Determine the [x, y] coordinate at the center of the cell enclosing the given text.  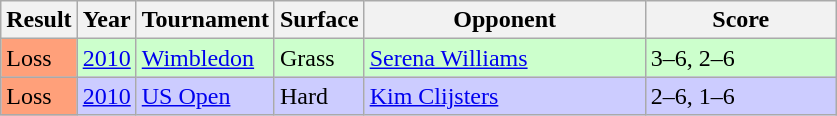
Result [39, 20]
2–6, 1–6 [740, 96]
Wimbledon [205, 58]
Score [740, 20]
Kim Clijsters [504, 96]
US Open [205, 96]
Grass [319, 58]
Opponent [504, 20]
Serena Williams [504, 58]
Year [106, 20]
3–6, 2–6 [740, 58]
Surface [319, 20]
Hard [319, 96]
Tournament [205, 20]
